Capture the cell that displays the provided text and extract its [x, y] central coordinate. 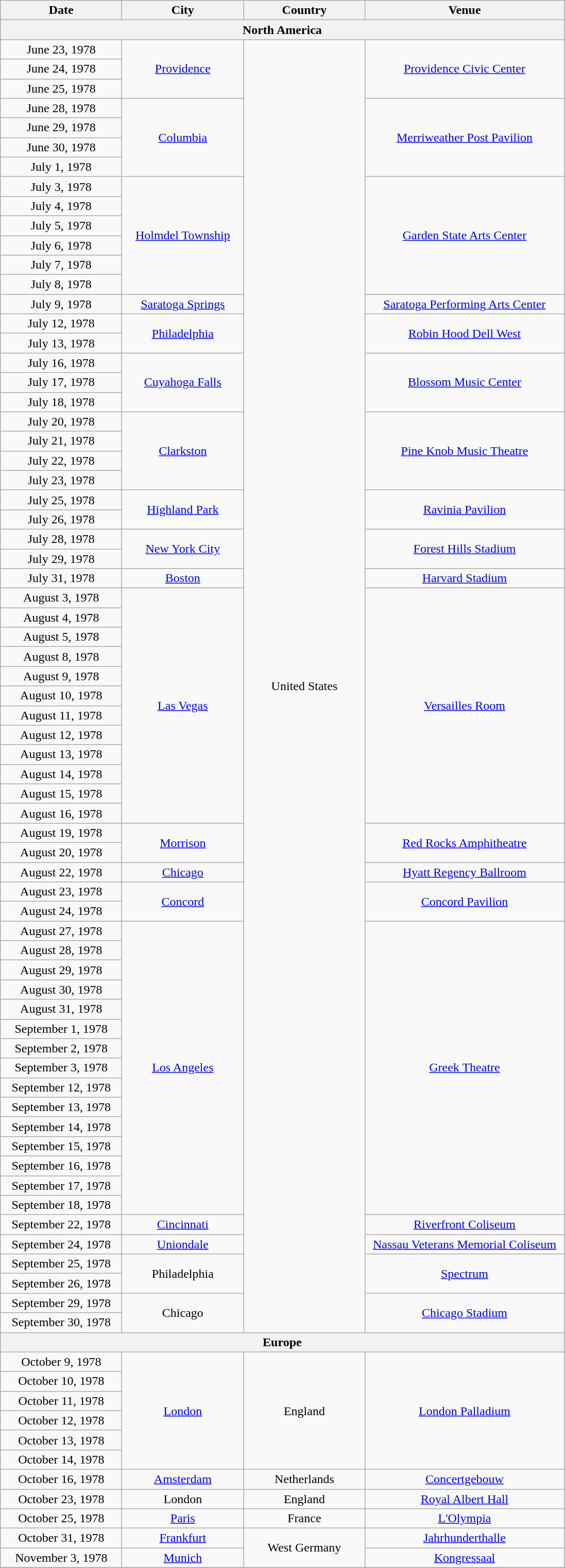
June 23, 1978 [61, 49]
August 23, 1978 [61, 892]
September 22, 1978 [61, 1225]
June 29, 1978 [61, 128]
July 25, 1978 [61, 500]
Date [61, 10]
August 11, 1978 [61, 715]
July 7, 1978 [61, 265]
Riverfront Coliseum [465, 1225]
October 31, 1978 [61, 1538]
July 28, 1978 [61, 539]
Holmdel Township [183, 235]
September 13, 1978 [61, 1107]
July 12, 1978 [61, 324]
France [304, 1519]
Saratoga Springs [183, 304]
September 29, 1978 [61, 1303]
Royal Albert Hall [465, 1499]
August 3, 1978 [61, 598]
June 30, 1978 [61, 147]
L'Olympia [465, 1519]
Hyatt Regency Ballroom [465, 872]
July 5, 1978 [61, 225]
October 25, 1978 [61, 1519]
Frankfurt [183, 1538]
July 23, 1978 [61, 480]
October 13, 1978 [61, 1440]
October 9, 1978 [61, 1362]
August 4, 1978 [61, 618]
June 25, 1978 [61, 89]
Merriweather Post Pavilion [465, 137]
Paris [183, 1519]
Los Angeles [183, 1068]
August 24, 1978 [61, 911]
Europe [282, 1342]
New York City [183, 549]
July 17, 1978 [61, 382]
September 18, 1978 [61, 1205]
September 16, 1978 [61, 1166]
Pine Knob Music Theatre [465, 451]
July 18, 1978 [61, 402]
September 2, 1978 [61, 1048]
August 15, 1978 [61, 794]
June 24, 1978 [61, 69]
September 26, 1978 [61, 1283]
West Germany [304, 1548]
August 29, 1978 [61, 970]
Providence Civic Center [465, 69]
Country [304, 10]
August 27, 1978 [61, 931]
Concertgebouw [465, 1479]
July 22, 1978 [61, 461]
Boston [183, 578]
Chicago Stadium [465, 1313]
Morrison [183, 842]
September 24, 1978 [61, 1244]
July 9, 1978 [61, 304]
United States [304, 686]
Netherlands [304, 1479]
Forest Hills Stadium [465, 549]
June 28, 1978 [61, 108]
September 12, 1978 [61, 1087]
London Palladium [465, 1411]
October 12, 1978 [61, 1420]
August 31, 1978 [61, 1009]
July 20, 1978 [61, 421]
August 16, 1978 [61, 813]
July 1, 1978 [61, 167]
Cuyahoga Falls [183, 382]
Greek Theatre [465, 1068]
July 6, 1978 [61, 245]
July 3, 1978 [61, 186]
July 26, 1978 [61, 519]
August 19, 1978 [61, 833]
July 13, 1978 [61, 343]
Garden State Arts Center [465, 235]
September 14, 1978 [61, 1126]
Columbia [183, 137]
North America [282, 30]
Versailles Room [465, 706]
August 13, 1978 [61, 754]
Venue [465, 10]
October 16, 1978 [61, 1479]
Spectrum [465, 1274]
August 9, 1978 [61, 676]
November 3, 1978 [61, 1558]
City [183, 10]
Harvard Stadium [465, 578]
August 14, 1978 [61, 774]
September 25, 1978 [61, 1264]
August 22, 1978 [61, 872]
August 5, 1978 [61, 637]
Providence [183, 69]
August 10, 1978 [61, 696]
September 3, 1978 [61, 1068]
Jahrhunderthalle [465, 1538]
Nassau Veterans Memorial Coliseum [465, 1244]
Red Rocks Amphitheatre [465, 842]
October 14, 1978 [61, 1459]
Clarkston [183, 451]
Las Vegas [183, 706]
Concord Pavilion [465, 902]
July 21, 1978 [61, 441]
Uniondale [183, 1244]
August 12, 1978 [61, 735]
August 30, 1978 [61, 990]
September 30, 1978 [61, 1323]
Highland Park [183, 509]
July 8, 1978 [61, 285]
July 29, 1978 [61, 558]
Ravinia Pavilion [465, 509]
July 4, 1978 [61, 206]
July 31, 1978 [61, 578]
Concord [183, 902]
August 8, 1978 [61, 657]
September 17, 1978 [61, 1185]
July 16, 1978 [61, 363]
October 23, 1978 [61, 1499]
October 11, 1978 [61, 1401]
October 10, 1978 [61, 1381]
September 15, 1978 [61, 1146]
Amsterdam [183, 1479]
Cincinnati [183, 1225]
August 28, 1978 [61, 950]
August 20, 1978 [61, 852]
Munich [183, 1558]
Blossom Music Center [465, 382]
Robin Hood Dell West [465, 333]
Kongressaal [465, 1558]
Saratoga Performing Arts Center [465, 304]
September 1, 1978 [61, 1029]
